Provide the [X, Y] coordinate of the cell's center where the given text is located.  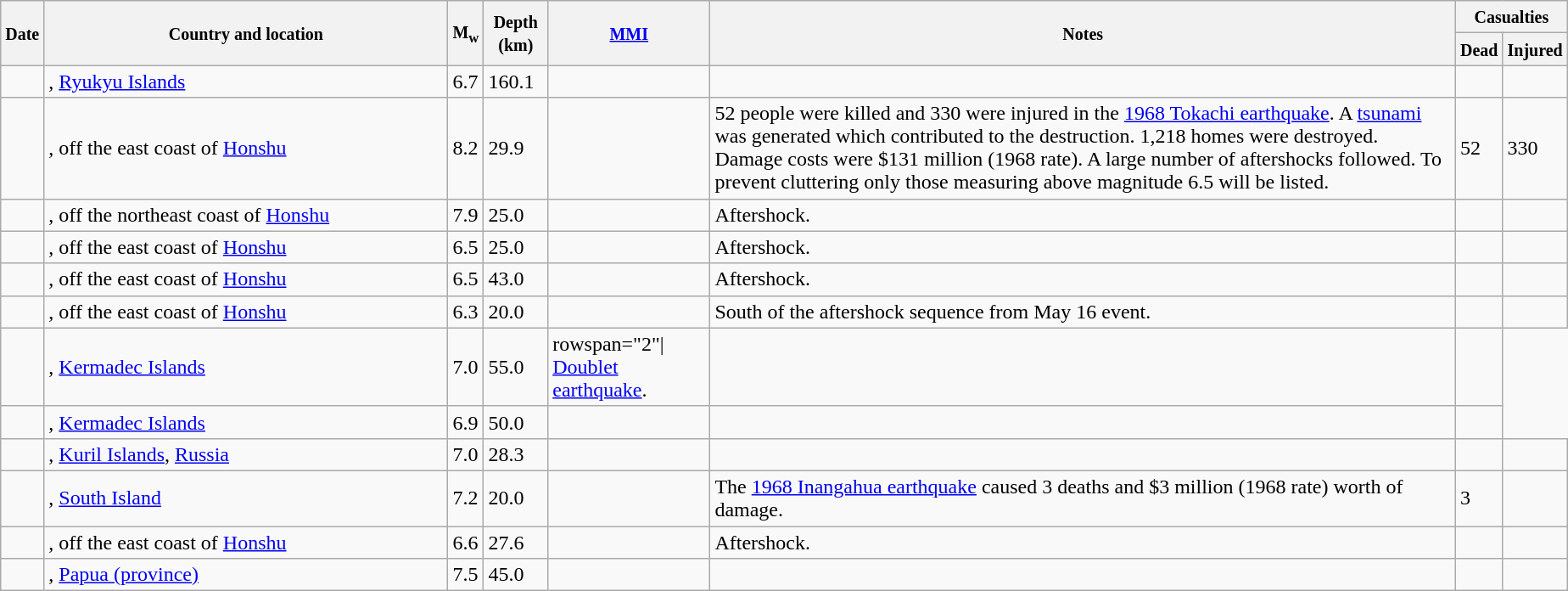
Country and location [246, 33]
, off the northeast coast of Honshu [246, 215]
8.2 [466, 148]
43.0 [516, 279]
6.6 [466, 543]
50.0 [516, 422]
, South Island [246, 498]
45.0 [516, 575]
South of the aftershock sequence from May 16 event. [1083, 312]
7.5 [466, 575]
rowspan="2"| Doublet earthquake. [630, 367]
, Kuril Islands, Russia [246, 454]
Casualties [1511, 17]
52 [1479, 148]
MMI [630, 33]
Injured [1535, 49]
28.3 [516, 454]
7.2 [466, 498]
3 [1479, 498]
The 1968 Inangahua earthquake caused 3 deaths and $3 million (1968 rate) worth of damage. [1083, 498]
Depth (km) [516, 33]
Notes [1083, 33]
Mw [466, 33]
Dead [1479, 49]
6.3 [466, 312]
, Ryukyu Islands [246, 82]
160.1 [516, 82]
330 [1535, 148]
6.7 [466, 82]
27.6 [516, 543]
55.0 [516, 367]
, Papua (province) [246, 575]
7.9 [466, 215]
Date [22, 33]
29.9 [516, 148]
6.9 [466, 422]
